From the cell containing the given text, extract its center point as (x, y) coordinate. 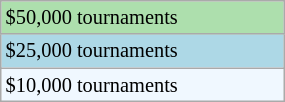
$50,000 tournaments (142, 17)
$25,000 tournaments (142, 51)
$10,000 tournaments (142, 85)
